From the cell containing the given text, extract its center point as (X, Y) coordinate. 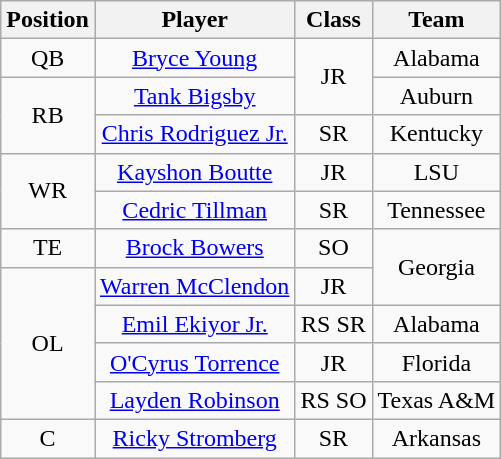
Auburn (436, 96)
Emil Ekiyor Jr. (194, 324)
Warren McClendon (194, 286)
QB (48, 58)
C (48, 438)
Texas A&M (436, 400)
Cedric Tillman (194, 210)
Arkansas (436, 438)
Brock Bowers (194, 248)
Kayshon Boutte (194, 172)
Georgia (436, 267)
Chris Rodriguez Jr. (194, 134)
TE (48, 248)
SO (334, 248)
RS SR (334, 324)
WR (48, 191)
Tank Bigsby (194, 96)
Bryce Young (194, 58)
Kentucky (436, 134)
RS SO (334, 400)
LSU (436, 172)
Florida (436, 362)
Team (436, 20)
Ricky Stromberg (194, 438)
OL (48, 343)
Class (334, 20)
Player (194, 20)
Layden Robinson (194, 400)
RB (48, 115)
Tennessee (436, 210)
O'Cyrus Torrence (194, 362)
Position (48, 20)
